Capture the cell that displays the provided text and extract its [x, y] central coordinate. 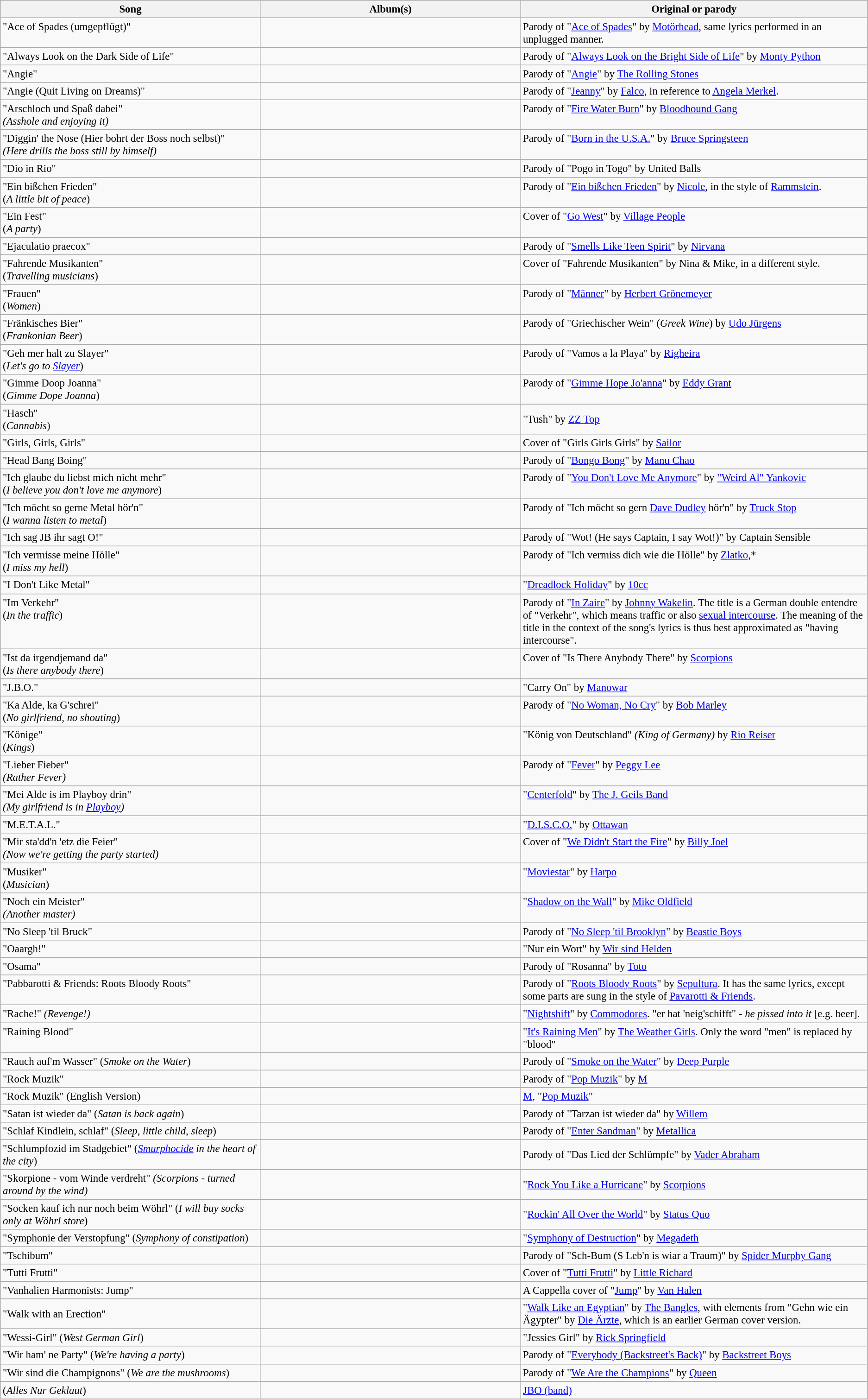
"Ein Fest"(A party) [131, 222]
Parody of "Pogo in Togo" by United Balls [694, 169]
"Moviestar" by Harpo [694, 879]
Parody of "Vamos a la Playa" by Righeira [694, 360]
"Rock Muzik" [131, 1079]
Album(s) [390, 9]
Cover of "Fahrende Musikanten" by Nina & Mike, in a different style. [694, 270]
"Mir sta'dd'n 'etz die Feier"(Now we're getting the party started) [131, 848]
"Geh mer halt zu Slayer"(Let's go to Slayer) [131, 360]
"König von Deutschland" (King of Germany) by Rio Reiser [694, 741]
Parody of "Smoke on the Water" by Deep Purple [694, 1061]
"Rauch auf'm Wasser" (Smoke on the Water) [131, 1061]
"Lieber Fieber"(Rather Fever) [131, 771]
Cover of "Girls Girls Girls" by Sailor [694, 443]
"Schlaf Kindlein, schlaf" (Sleep, little child, sleep) [131, 1131]
"Ich vermisse meine Hölle"(I miss my hell) [131, 562]
Cover of "We Didn't Start the Fire" by Billy Joel [694, 848]
"Rache!" (Revenge!) [131, 1014]
"It's Raining Men" by The Weather Girls. Only the word "men" is replaced by "blood" [694, 1038]
Parody of "Ich vermiss dich wie die Hölle" by Zlatko,* [694, 562]
"Walk Like an Egyptian" by The Bangles, with elements from "Gehn wie ein Ägypter" by Die Ärzte, which is an earlier German cover version. [694, 1314]
Parody of "No Woman, No Cry" by Bob Marley [694, 711]
"Wir ham' ne Party" (We're having a party) [131, 1355]
JBO (band) [694, 1390]
"D.I.S.C.O." by Ottawan [694, 824]
"Nightshift" by Commodores. "er hat 'neig'schifft" - he pissed into it [e.g. beer]. [694, 1014]
Parody of "Always Look on the Bright Side of Life" by Monty Python [694, 57]
"Rockin' All Over the World" by Status Quo [694, 1214]
Parody of "Griechischer Wein" (Greek Wine) by Udo Jürgens [694, 330]
"Symphony of Destruction" by Megadeth [694, 1238]
Parody of "Tarzan ist wieder da" by Willem [694, 1114]
"Shadow on the Wall" by Mike Oldfield [694, 908]
Parody of "Roots Bloody Roots" by Sepultura. It has the same lyrics, except some parts are sung in the style of Pavarotti & Friends. [694, 990]
"Pabbarotti & Friends: Roots Bloody Roots" [131, 990]
Parody of "Männer" by Herbert Grönemeyer [694, 299]
"M.E.T.A.L." [131, 824]
"Musiker"(Musician) [131, 879]
Original or parody [694, 9]
"Wir sind die Champignons" (We are the mushrooms) [131, 1373]
"Ein bißchen Frieden"(A little bit of peace) [131, 193]
Cover of "Go West" by Village People [694, 222]
"I Don't Like Metal" [131, 585]
"Tutti Frutti" [131, 1273]
"Frauen"(Women) [131, 299]
Parody of "Sch-Bum (S Leb'n is wiar a Traum)" by Spider Murphy Gang [694, 1256]
"Im Verkehr"(In the traffic) [131, 621]
"Skorpione - vom Winde verdreht" (Scorpions - turned around by the wind) [131, 1184]
Parody of "Born in the U.S.A." by Bruce Springsteen [694, 145]
"Dreadlock Holiday" by 10cc [694, 585]
"Fahrende Musikanten"(Travelling musicians) [131, 270]
"Ka Alde, ka G'schrei"(No girlfriend, no shouting) [131, 711]
Parody of "No Sleep 'til Brooklyn" by Beastie Boys [694, 932]
"Raining Blood" [131, 1038]
Parody of "Smells Like Teen Spirit" by Nirvana [694, 246]
(Alles Nur Geklaut) [131, 1390]
Parody of "Ich möcht so gern Dave Dudley hör'n" by Truck Stop [694, 514]
Cover of "Tutti Frutti" by Little Richard [694, 1273]
Parody of "Gimme Hope Jo'anna" by Eddy Grant [694, 389]
"Always Look on the Dark Side of Life" [131, 57]
"Rock You Like a Hurricane" by Scorpions [694, 1184]
A Cappella cover of "Jump" by Van Halen [694, 1291]
"Carry On" by Manowar [694, 687]
"Vanhalien Harmonists: Jump" [131, 1291]
Parody of "Pop Muzik" by M [694, 1079]
"Schlumpfozid im Stadgebiet" (Smurphocide in the heart of the city) [131, 1155]
"Ejaculatio praecox" [131, 246]
"Tschibum" [131, 1256]
Parody of "Ein bißchen Frieden" by Nicole, in the style of Rammstein. [694, 193]
Cover of "Is There Anybody There" by Scorpions [694, 664]
"Hasch"(Cannabis) [131, 419]
"Wessi-Girl" (West German Girl) [131, 1338]
"Osama" [131, 967]
Parody of "Jeanny" by Falco, in reference to Angela Merkel. [694, 91]
"Tush" by ZZ Top [694, 419]
Parody of "We Are the Champions" by Queen [694, 1373]
"Ich sag JB ihr sagt O!" [131, 538]
"Angie" [131, 74]
"Walk with an Erection" [131, 1314]
"Ace of Spades (umgepflügt)" [131, 33]
"Fränkisches Bier"(Frankonian Beer) [131, 330]
Parody of "Fever" by Peggy Lee [694, 771]
"Ist da irgendjemand da"(Is there anybody there) [131, 664]
"Dio in Rio" [131, 169]
"J.B.O." [131, 687]
"Socken kauf ich nur noch beim Wöhrl" (I will buy socks only at Wöhrl store) [131, 1214]
"Oaargh!" [131, 949]
Parody of "Everybody (Backstreet's Back)" by Backstreet Boys [694, 1355]
"Arschloch und Spaß dabei"(Asshole and enjoying it) [131, 115]
Parody of "Das Lied der Schlümpfe" by Vader Abraham [694, 1155]
"Girls, Girls, Girls" [131, 443]
"Head Bang Boing" [131, 461]
M, "Pop Muzik" [694, 1096]
"Ich möcht so gerne Metal hör'n"(I wanna listen to metal) [131, 514]
"Mei Alde is im Playboy drin"(My girlfriend is in Playboy) [131, 801]
Parody of "Ace of Spades" by Motörhead, same lyrics performed in an unplugged manner. [694, 33]
"Angie (Quit Living on Dreams)" [131, 91]
Parody of "Rosanna" by Toto [694, 967]
Parody of "Enter Sandman" by Metallica [694, 1131]
"Symphonie der Verstopfung" (Symphony of constipation) [131, 1238]
"Jessies Girl" by Rick Springfield [694, 1338]
"Könige"(Kings) [131, 741]
"Ich glaube du liebst mich nicht mehr"(I believe you don't love me anymore) [131, 484]
"Rock Muzik" (English Version) [131, 1096]
"Noch ein Meister"(Another master) [131, 908]
"Centerfold" by The J. Geils Band [694, 801]
"No Sleep 'til Bruck" [131, 932]
Parody of "Fire Water Burn" by Bloodhound Gang [694, 115]
Parody of "Angie" by The Rolling Stones [694, 74]
Parody of "Bongo Bong" by Manu Chao [694, 461]
Song [131, 9]
Parody of "You Don't Love Me Anymore" by "Weird Al" Yankovic [694, 484]
"Diggin' the Nose (Hier bohrt der Boss noch selbst)"(Here drills the boss still by himself) [131, 145]
Parody of "Wot! (He says Captain, I say Wot!)" by Captain Sensible [694, 538]
"Gimme Doop Joanna"(Gimme Dope Joanna) [131, 389]
"Satan ist wieder da" (Satan is back again) [131, 1114]
"Nur ein Wort" by Wir sind Helden [694, 949]
